Pinpoint the cell where the given text exists, returning its (X, Y) midpoint coordinate. 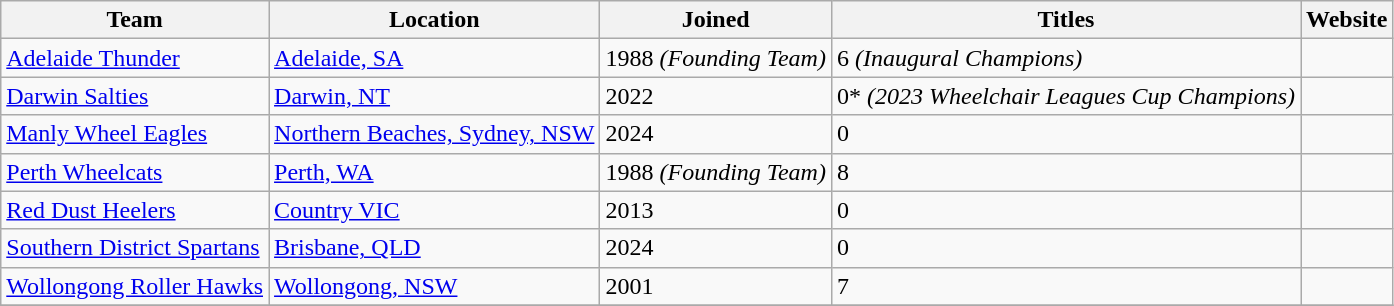
0* (2023 Wheelchair Leagues Cup Champions) (1066, 96)
7 (1066, 286)
Country VIC (434, 210)
Location (434, 20)
Wollongong, NSW (434, 286)
Adelaide Thunder (135, 58)
Darwin, NT (434, 96)
Brisbane, QLD (434, 248)
Website (1346, 20)
Perth Wheelcats (135, 172)
Joined (716, 20)
2001 (716, 286)
Red Dust Heelers (135, 210)
8 (1066, 172)
Adelaide, SA (434, 58)
Titles (1066, 20)
Perth, WA (434, 172)
Manly Wheel Eagles (135, 134)
Team (135, 20)
Darwin Salties (135, 96)
2022 (716, 96)
2013 (716, 210)
Northern Beaches, Sydney, NSW (434, 134)
6 (Inaugural Champions) (1066, 58)
Southern District Spartans (135, 248)
Wollongong Roller Hawks (135, 286)
